Extract the (x, y) coordinate from the center of the cell holding the provided text.  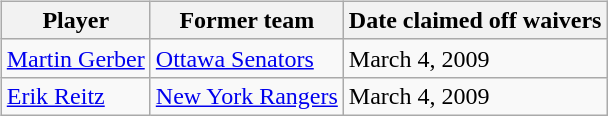
Erik Reitz (76, 96)
New York Rangers (246, 96)
Player (76, 20)
Former team (246, 20)
Martin Gerber (76, 58)
Date claimed off waivers (475, 20)
Ottawa Senators (246, 58)
